Determine the (x, y) coordinate at the center of the cell enclosing the given text.  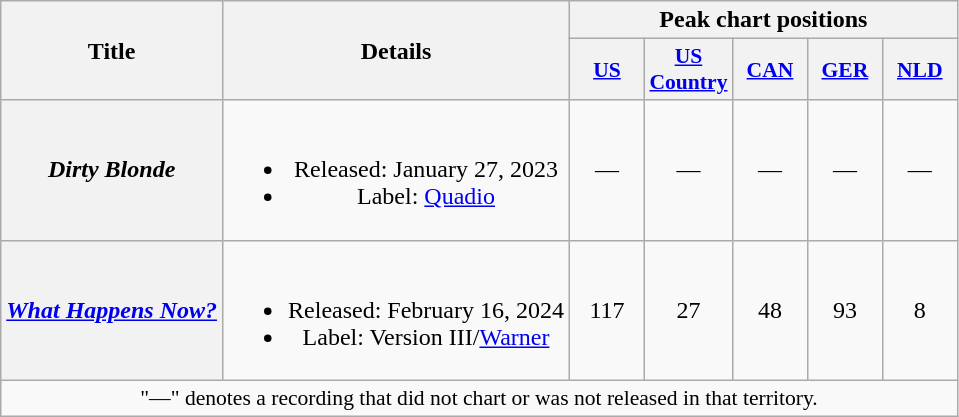
NLD (920, 70)
What Happens Now? (112, 310)
US (608, 70)
Peak chart positions (764, 20)
48 (770, 310)
Released: February 16, 2024Label: Version III/Warner (396, 310)
Title (112, 50)
8 (920, 310)
27 (688, 310)
USCountry (688, 70)
Details (396, 50)
93 (844, 310)
CAN (770, 70)
GER (844, 70)
117 (608, 310)
Released: January 27, 2023Label: Quadio (396, 170)
"—" denotes a recording that did not chart or was not released in that territory. (479, 398)
Dirty Blonde (112, 170)
